Return the [X, Y] coordinate for the center point of the cell that contains the specified text.  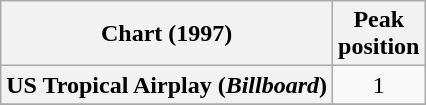
Chart (1997) [167, 34]
US Tropical Airplay (Billboard) [167, 85]
1 [379, 85]
Peakposition [379, 34]
